Detect which cell encompasses the target text, then output its (x, y) center coordinate. 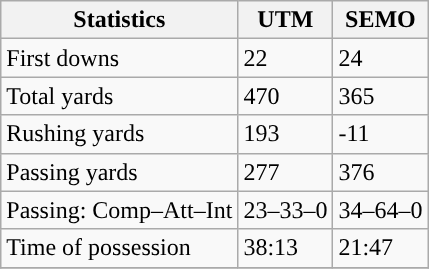
22 (286, 58)
Total yards (120, 96)
21:47 (380, 248)
-11 (380, 134)
First downs (120, 58)
Rushing yards (120, 134)
365 (380, 96)
Statistics (120, 20)
34–64–0 (380, 210)
193 (286, 134)
24 (380, 58)
23–33–0 (286, 210)
Time of possession (120, 248)
277 (286, 172)
SEMO (380, 20)
Passing: Comp–Att–Int (120, 210)
UTM (286, 20)
376 (380, 172)
38:13 (286, 248)
Passing yards (120, 172)
470 (286, 96)
